Pinpoint the cell where the given text exists, returning its (X, Y) midpoint coordinate. 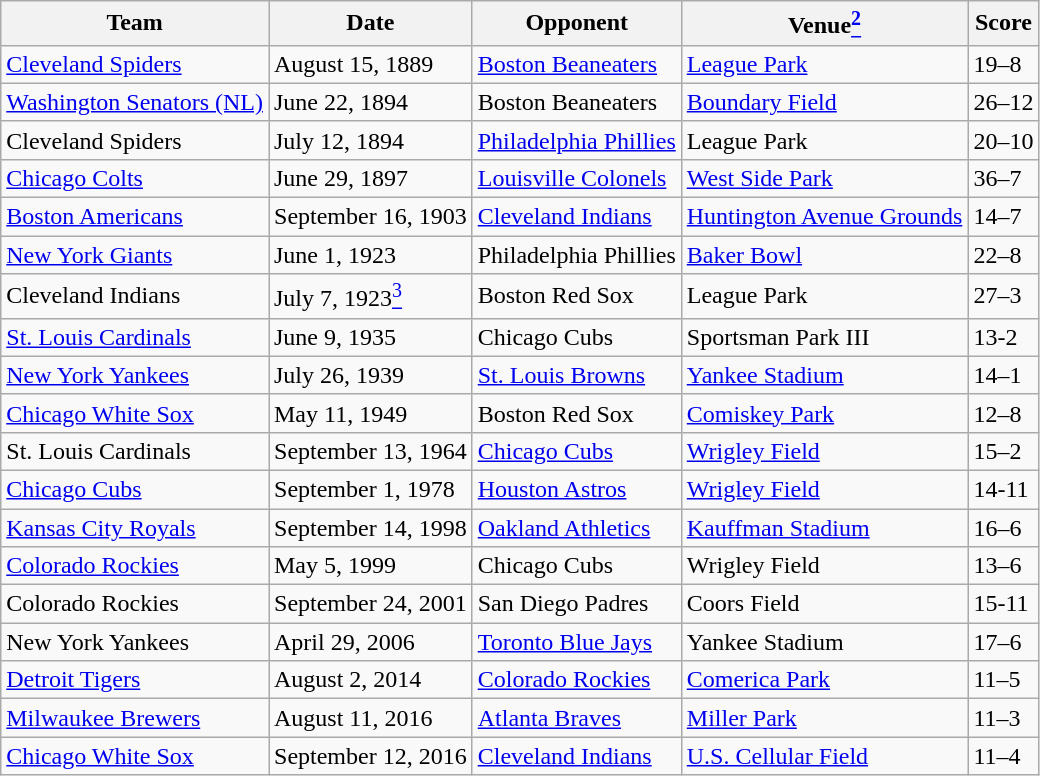
April 29, 2006 (370, 642)
15-11 (1004, 604)
July 7, 19233 (370, 296)
Date (370, 24)
11–3 (1004, 718)
Baker Bowl (824, 255)
September 16, 1903 (370, 217)
16–6 (1004, 528)
Boston Americans (135, 217)
Opponent (576, 24)
12–8 (1004, 413)
14–1 (1004, 375)
Kauffman Stadium (824, 528)
26–12 (1004, 102)
August 11, 2016 (370, 718)
September 12, 2016 (370, 756)
17–6 (1004, 642)
Huntington Avenue Grounds (824, 217)
13-2 (1004, 337)
September 24, 2001 (370, 604)
May 5, 1999 (370, 566)
22–8 (1004, 255)
Oakland Athletics (576, 528)
Team (135, 24)
Houston Astros (576, 489)
Detroit Tigers (135, 680)
September 13, 1964 (370, 451)
Atlanta Braves (576, 718)
West Side Park (824, 178)
August 2, 2014 (370, 680)
Kansas City Royals (135, 528)
St. Louis Browns (576, 375)
Toronto Blue Jays (576, 642)
Washington Senators (NL) (135, 102)
New York Giants (135, 255)
July 26, 1939 (370, 375)
20–10 (1004, 140)
11–5 (1004, 680)
14-11 (1004, 489)
August 15, 1889 (370, 64)
Boundary Field (824, 102)
Comerica Park (824, 680)
September 14, 1998 (370, 528)
San Diego Padres (576, 604)
13–6 (1004, 566)
27–3 (1004, 296)
U.S. Cellular Field (824, 756)
Comiskey Park (824, 413)
June 22, 1894 (370, 102)
14–7 (1004, 217)
11–4 (1004, 756)
July 12, 1894 (370, 140)
June 1, 1923 (370, 255)
19–8 (1004, 64)
Louisville Colonels (576, 178)
Milwaukee Brewers (135, 718)
36–7 (1004, 178)
Venue2 (824, 24)
Chicago Colts (135, 178)
Score (1004, 24)
September 1, 1978 (370, 489)
May 11, 1949 (370, 413)
15–2 (1004, 451)
June 9, 1935 (370, 337)
Sportsman Park III (824, 337)
Miller Park (824, 718)
Coors Field (824, 604)
June 29, 1897 (370, 178)
